For the text-containing cell, return its midpoint in (x, y) coordinate format. 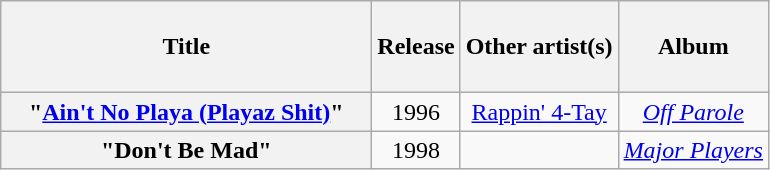
Other artist(s) (539, 47)
Release (416, 47)
Title (186, 47)
Major Players (693, 150)
1998 (416, 150)
"Don't Be Mad" (186, 150)
Rappin' 4-Tay (539, 112)
Album (693, 47)
Off Parole (693, 112)
1996 (416, 112)
"Ain't No Playa (Playaz Shit)" (186, 112)
